Identify which cell holds the provided text, then report its [x, y] central coordinate. 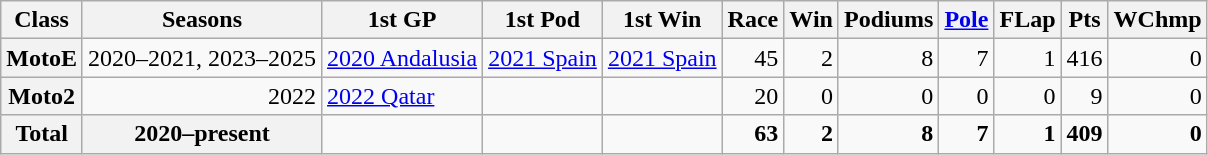
20 [753, 96]
1st Pod [543, 20]
Seasons [202, 20]
2020 Andalusia [402, 58]
Pts [1084, 20]
2022 [202, 96]
Class [42, 20]
Pole [966, 20]
9 [1084, 96]
63 [753, 134]
409 [1084, 134]
Race [753, 20]
WChmp [1158, 20]
2020–2021, 2023–2025 [202, 58]
Win [812, 20]
Moto2 [42, 96]
2022 Qatar [402, 96]
Podiums [888, 20]
FLap [1028, 20]
1st GP [402, 20]
45 [753, 58]
MotoE [42, 58]
2020–present [202, 134]
1st Win [662, 20]
416 [1084, 58]
Total [42, 134]
